Determine the [X, Y] coordinate at the center of the cell enclosing the given text.  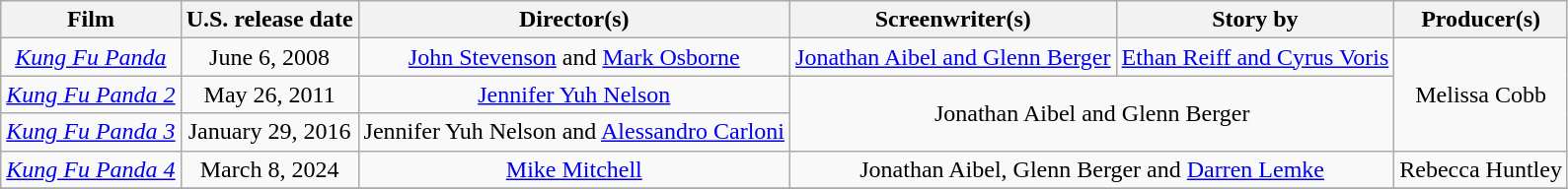
U.S. release date [269, 20]
Story by [1255, 20]
Mike Mitchell [574, 169]
Jonathan Aibel, Glenn Berger and Darren Lemke [1092, 169]
March 8, 2024 [269, 169]
June 6, 2008 [269, 57]
Director(s) [574, 20]
Rebecca Huntley [1481, 169]
May 26, 2011 [269, 94]
Jennifer Yuh Nelson and Alessandro Carloni [574, 132]
January 29, 2016 [269, 132]
Jennifer Yuh Nelson [574, 94]
Melissa Cobb [1481, 94]
Film [91, 20]
Producer(s) [1481, 20]
Kung Fu Panda 3 [91, 132]
Ethan Reiff and Cyrus Voris [1255, 57]
Screenwriter(s) [953, 20]
John Stevenson and Mark Osborne [574, 57]
Kung Fu Panda [91, 57]
Kung Fu Panda 2 [91, 94]
Kung Fu Panda 4 [91, 169]
